From the cell containing the given text, extract its center point as (x, y) coordinate. 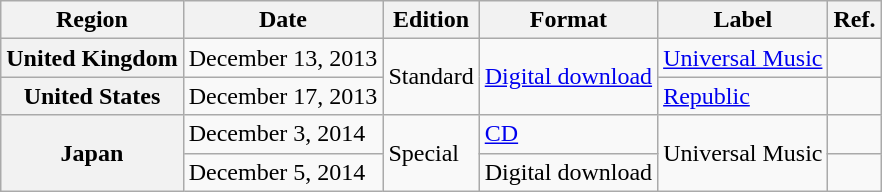
Label (743, 20)
Republic (743, 96)
Format (568, 20)
CD (568, 134)
December 17, 2013 (283, 96)
United Kingdom (92, 58)
December 3, 2014 (283, 134)
Standard (431, 77)
Japan (92, 153)
Region (92, 20)
United States (92, 96)
Special (431, 153)
December 13, 2013 (283, 58)
December 5, 2014 (283, 172)
Edition (431, 20)
Ref. (854, 20)
Date (283, 20)
